Capture the cell that displays the provided text and extract its [X, Y] central coordinate. 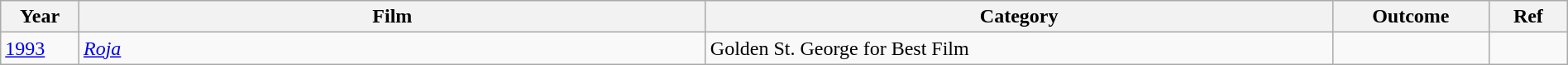
1993 [40, 48]
Golden St. George for Best Film [1019, 48]
Outcome [1411, 17]
Category [1019, 17]
Ref [1528, 17]
Year [40, 17]
Roja [392, 48]
Film [392, 17]
